Return (x, y) of the center of cell containing provided text 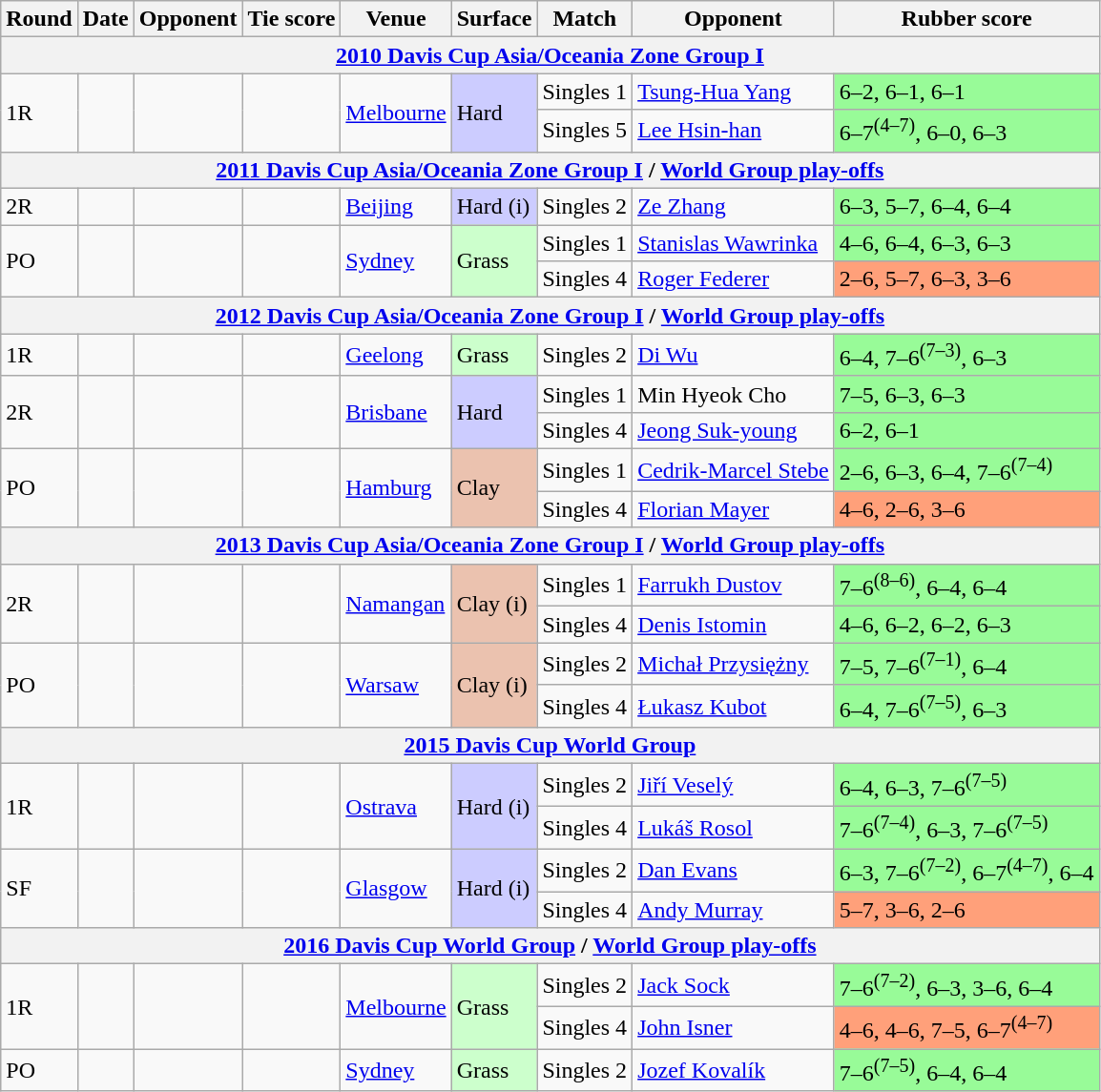
2–6, 6–3, 6–4, 7–6(7–4) (966, 469)
John Isner (734, 1028)
2010 Davis Cup Asia/Oceania Zone Group I (550, 55)
Tsung-Hua Yang (734, 92)
Singles 5 (585, 132)
Florian Mayer (734, 509)
Jozef Kovalík (734, 1070)
Warsaw (396, 685)
Michał Przysiężny (734, 664)
SF (39, 889)
Geelong (396, 355)
Dan Evans (734, 870)
Cedrik-Marcel Stebe (734, 469)
Hamburg (396, 488)
Brisbane (396, 412)
Min Hyeok Cho (734, 394)
4–6, 2–6, 3–6 (966, 509)
2–6, 5–7, 6–3, 3–6 (966, 279)
Roger Federer (734, 279)
6–3, 5–7, 6–4, 6–4 (966, 207)
5–7, 3–6, 2–6 (966, 910)
Lee Hsin-han (734, 132)
Ostrava (396, 807)
Clay (494, 488)
6–2, 6–1, 6–1 (966, 92)
Rubber score (966, 19)
7–6(7–2), 6–3, 3–6, 6–4 (966, 986)
7–6(7–5), 6–4, 6–4 (966, 1070)
Łukasz Kubot (734, 706)
Tie score (292, 19)
Jack Sock (734, 986)
Match (585, 19)
Ze Zhang (734, 207)
2013 Davis Cup Asia/Oceania Zone Group I / World Group play-offs (550, 546)
Jeong Suk-young (734, 430)
Glasgow (396, 889)
4–6, 6–4, 6–3, 6–3 (966, 243)
6–3, 7–6(7–2), 6–7(4–7), 6–4 (966, 870)
2012 Davis Cup Asia/Oceania Zone Group I / World Group play-offs (550, 316)
7–5, 7–6(7–1), 6–4 (966, 664)
Di Wu (734, 355)
7–6(8–6), 6–4, 6–4 (966, 586)
6–4, 7–6(7–5), 6–3 (966, 706)
Surface (494, 19)
6–7(4–7), 6–0, 6–3 (966, 132)
Namangan (396, 603)
2016 Davis Cup World Group / World Group play-offs (550, 946)
Andy Murray (734, 910)
Farrukh Dustov (734, 586)
6–4, 7–6(7–3), 6–3 (966, 355)
Venue (396, 19)
4–6, 6–2, 6–2, 6–3 (966, 625)
2011 Davis Cup Asia/Oceania Zone Group I / World Group play-offs (550, 170)
2015 Davis Cup World Group (550, 746)
Denis Istomin (734, 625)
Stanislas Wawrinka (734, 243)
Jiří Veselý (734, 786)
Lukáš Rosol (734, 828)
7–5, 6–3, 6–3 (966, 394)
Date (105, 19)
6–2, 6–1 (966, 430)
7–6(7–4), 6–3, 7–6(7–5) (966, 828)
4–6, 4–6, 7–5, 6–7(4–7) (966, 1028)
6–4, 6–3, 7–6(7–5) (966, 786)
Beijing (396, 207)
Round (39, 19)
